Provide the (X, Y) coordinate of the cell's center where the given text is located.  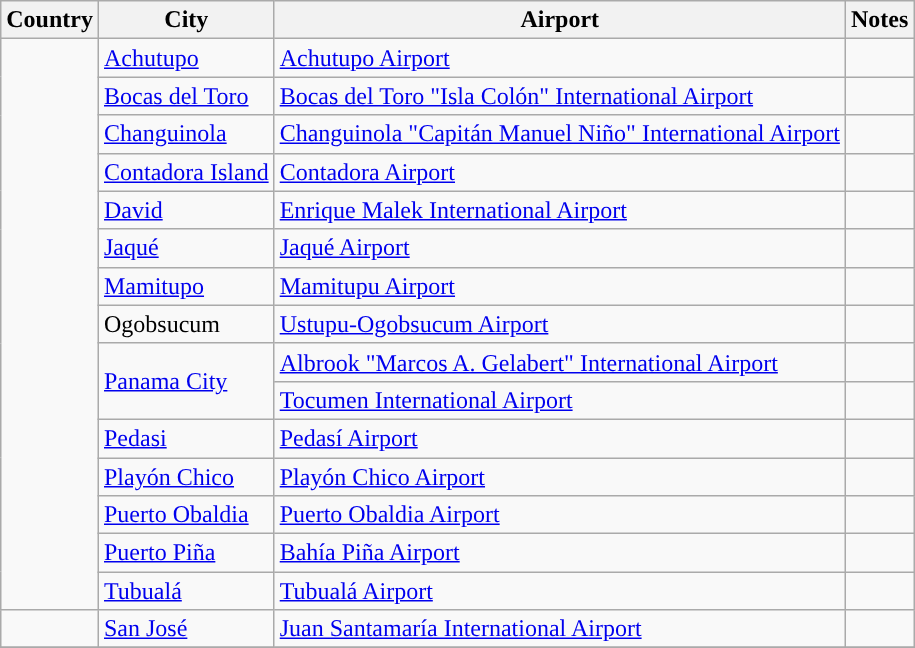
Jaqué Airport (560, 248)
Puerto Obaldia Airport (560, 515)
Jaqué (186, 248)
Mamitupu Airport (560, 286)
David (186, 210)
Tocumen International Airport (560, 400)
Country (50, 20)
City (186, 20)
Tubualá Airport (560, 591)
Mamitupo (186, 286)
Ogobsucum (186, 324)
Airport (560, 20)
Bahía Piña Airport (560, 553)
Pedasí Airport (560, 438)
Pedasi (186, 438)
Tubualá (186, 591)
Changuinola "Capitán Manuel Niño" International Airport (560, 134)
Notes (879, 20)
Playón Chico Airport (560, 477)
Achutupo (186, 58)
Playón Chico (186, 477)
Puerto Obaldia (186, 515)
Puerto Piña (186, 553)
Contadora Island (186, 172)
Juan Santamaría International Airport (560, 629)
Bocas del Toro "Isla Colón" International Airport (560, 96)
Ustupu-Ogobsucum Airport (560, 324)
Contadora Airport (560, 172)
Changuinola (186, 134)
San José (186, 629)
Panama City (186, 381)
Achutupo Airport (560, 58)
Albrook "Marcos A. Gelabert" International Airport (560, 362)
Bocas del Toro (186, 96)
Enrique Malek International Airport (560, 210)
